Return (X, Y) of the center of cell containing provided text 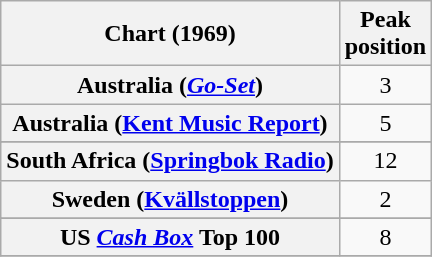
Sweden (Kvällstoppen) (170, 199)
Chart (1969) (170, 34)
8 (385, 237)
South Africa (Springbok Radio) (170, 161)
US Cash Box Top 100 (170, 237)
12 (385, 161)
5 (385, 123)
Australia (Kent Music Report) (170, 123)
Australia (Go-Set) (170, 85)
Peakposition (385, 34)
3 (385, 85)
2 (385, 199)
